From the cell containing the given text, extract its center point as [X, Y] coordinate. 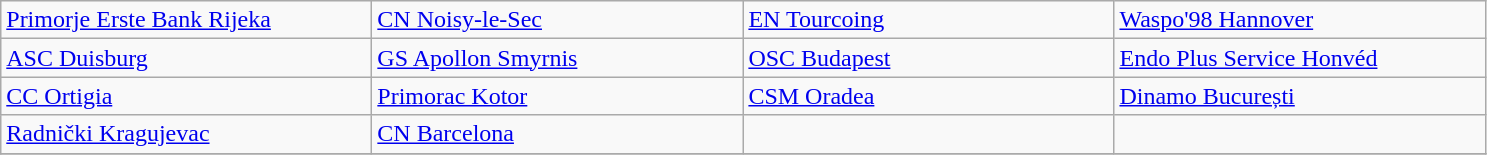
Primorac Kotor [558, 96]
Primorje Erste Bank Rijeka [186, 20]
CC Ortigia [186, 96]
EN Tourcoing [928, 20]
CSM Oradea [928, 96]
Dinamo București [1300, 96]
ASC Duisburg [186, 58]
GS Apollon Smyrnis [558, 58]
Radnički Kragujevac [186, 134]
OSC Budapest [928, 58]
CN Noisy-le-Sec [558, 20]
Endo Plus Service Honvéd [1300, 58]
Waspo'98 Hannover [1300, 20]
CN Barcelona [558, 134]
